Find where the given text appears and provide that cell's center as (x, y) coordinate. 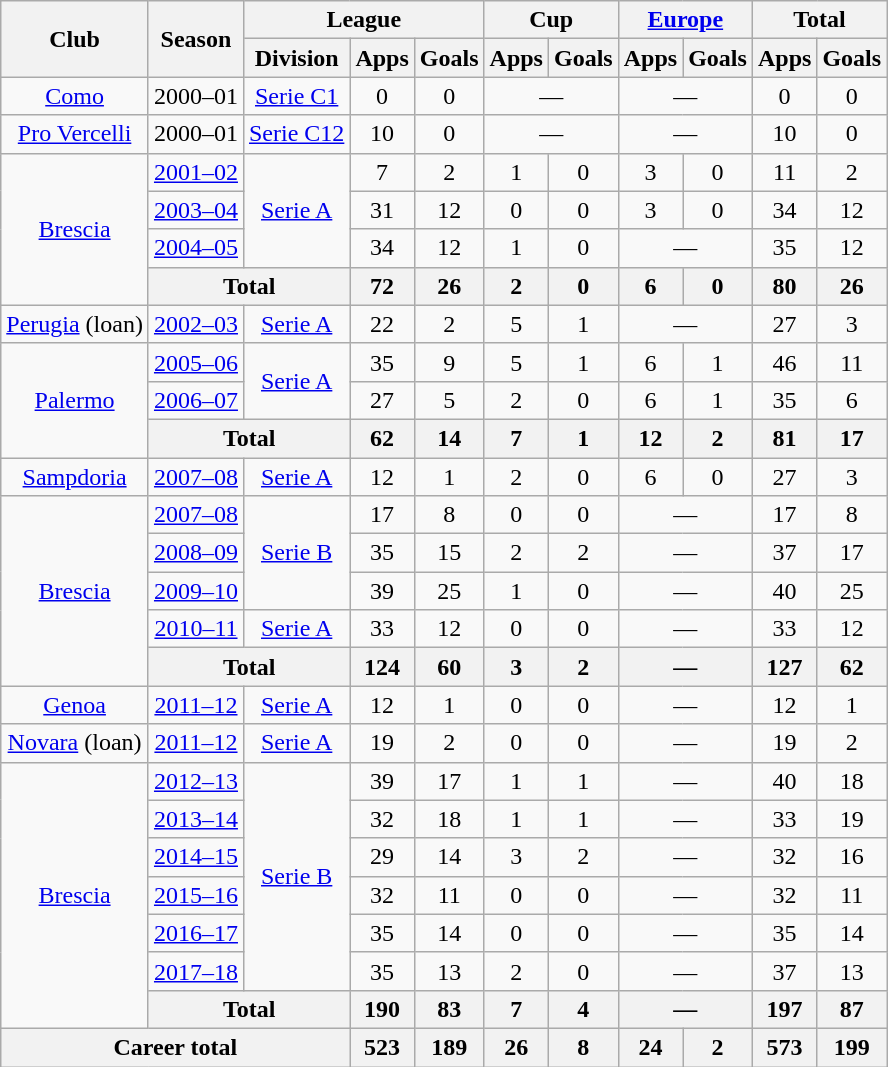
Europe (685, 20)
189 (449, 1047)
Club (75, 39)
2001–02 (196, 172)
Cup (551, 20)
Pro Vercelli (75, 134)
2012–13 (196, 781)
197 (784, 1009)
Serie C12 (296, 134)
Sampdoria (75, 477)
Division (296, 58)
Palermo (75, 400)
Novara (loan) (75, 743)
80 (784, 286)
2006–07 (196, 400)
190 (382, 1009)
31 (382, 210)
Career total (176, 1047)
523 (382, 1047)
Como (75, 96)
2009–10 (196, 591)
4 (583, 1009)
15 (449, 553)
9 (449, 362)
199 (852, 1047)
2015–16 (196, 895)
2010–11 (196, 629)
24 (650, 1047)
2002–03 (196, 324)
573 (784, 1047)
29 (382, 857)
2017–18 (196, 971)
2014–15 (196, 857)
Season (196, 39)
2008–09 (196, 553)
2004–05 (196, 248)
2013–14 (196, 819)
16 (852, 857)
2016–17 (196, 933)
124 (382, 667)
Perugia (loan) (75, 324)
2003–04 (196, 210)
Genoa (75, 705)
127 (784, 667)
87 (852, 1009)
83 (449, 1009)
Serie C1 (296, 96)
81 (784, 438)
60 (449, 667)
46 (784, 362)
2005–06 (196, 362)
League (364, 20)
22 (382, 324)
72 (382, 286)
